Locate the cell with the specified text and output its [x, y] center coordinate. 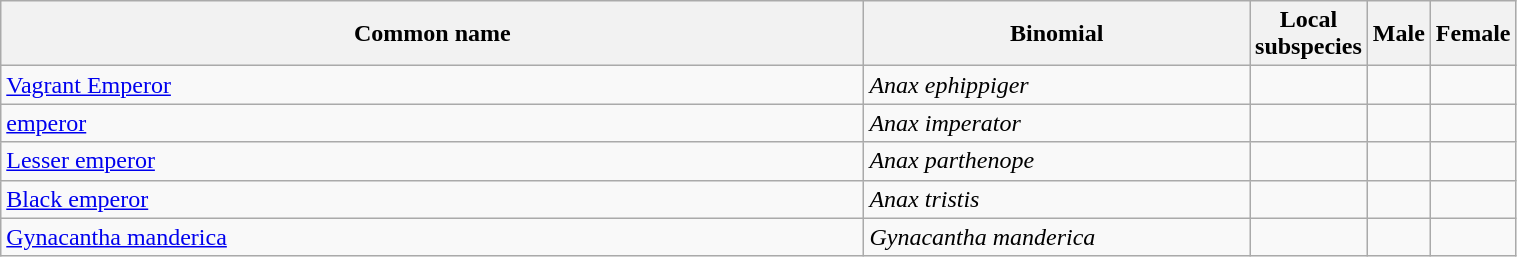
emperor [432, 123]
Vagrant Emperor [432, 85]
Anax tristis [1057, 199]
Anax ephippiger [1057, 85]
Lesser emperor [432, 161]
Common name [432, 34]
Binomial [1057, 34]
Black emperor [432, 199]
Local subspecies [1309, 34]
Anax parthenope [1057, 161]
Male [1398, 34]
Female [1473, 34]
Anax imperator [1057, 123]
